Search for the cell housing the specified text and yield its [X, Y] center coordinate. 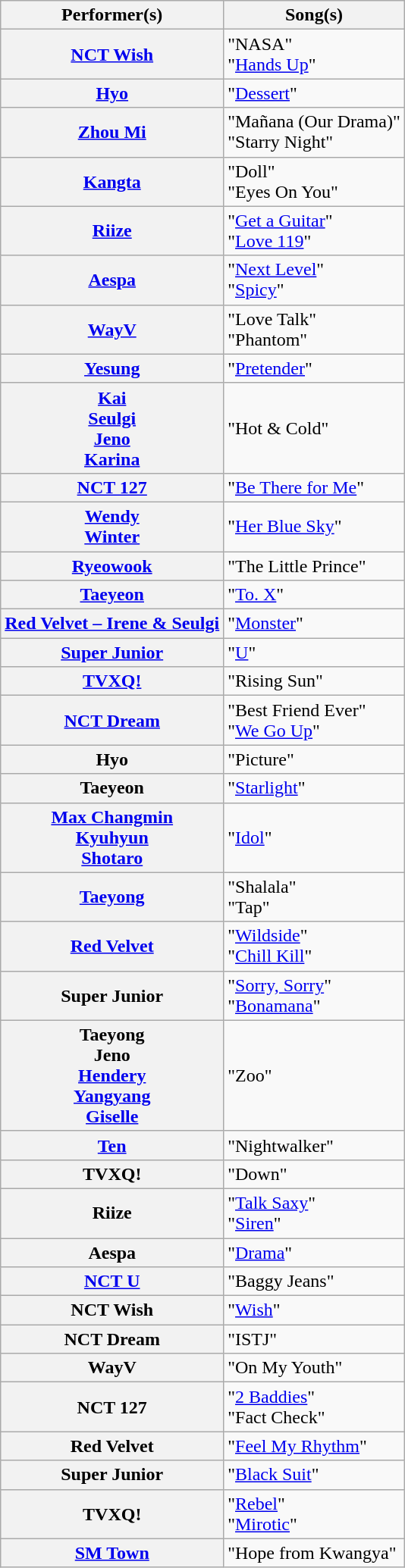
"Get a Guitar""Love 119" [314, 230]
"On My Youth" [314, 1368]
"Pretender" [314, 368]
"Down" [314, 1174]
Red Velvet – Irene & Seulgi [112, 624]
"Idol" [314, 837]
Kangta [112, 182]
WendyWinter [112, 526]
"Baggy Jeans" [314, 1282]
Ryeowook [112, 566]
"Wish" [314, 1310]
"NASA""Hands Up" [314, 55]
"Hot & Cold" [314, 427]
"Wildside""Chill Kill" [314, 946]
Max ChangminKyuhyunShotaro [112, 837]
"Shalala""Tap" [314, 897]
"Next Level""Spicy" [314, 280]
Performer(s) [112, 15]
"To. X" [314, 595]
Ten [112, 1145]
TaeyongJenoHenderyYangyangGiselle [112, 1075]
"Be There for Me" [314, 487]
"Picture" [314, 759]
"Hope from Kwangya" [314, 1553]
"Her Blue Sky" [314, 526]
"U" [314, 653]
"Mañana (Our Drama)" "Starry Night" [314, 132]
"Feel My Rhythm" [314, 1446]
"Dessert" [314, 93]
"Black Suit" [314, 1475]
"Doll" "Eyes On You" [314, 182]
"ISTJ" [314, 1339]
"Drama" [314, 1253]
Yesung [112, 368]
"The Little Prince" [314, 566]
"Zoo" [314, 1075]
Zhou Mi [112, 132]
"Sorry, Sorry""Bonamana" [314, 996]
SM Town [112, 1553]
"Nightwalker" [314, 1145]
Song(s) [314, 15]
"Rising Sun" [314, 681]
"Starlight" [314, 788]
NCT U [112, 1282]
KaiSeulgiJenoKarina [112, 427]
"Rebel""Mirotic" [314, 1514]
Taeyong [112, 897]
"Best Friend Ever""We Go Up" [314, 720]
"Talk Saxy""Siren" [314, 1213]
"Monster" [314, 624]
"2 Baddies""Fact Check" [314, 1407]
"Love Talk""Phantom" [314, 329]
